From the cell containing the given text, extract its center point as (x, y) coordinate. 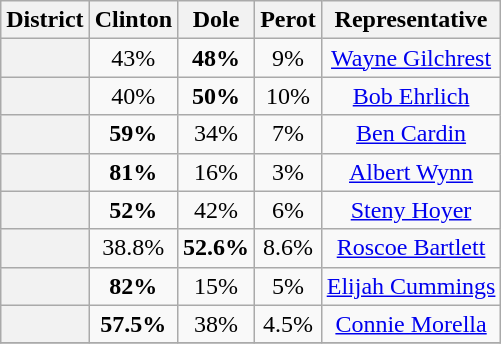
42% (216, 210)
Bob Ehrlich (411, 96)
Ben Cardin (411, 134)
Steny Hoyer (411, 210)
Albert Wynn (411, 172)
Elijah Cummings (411, 286)
Wayne Gilchrest (411, 58)
Clinton (133, 20)
3% (288, 172)
48% (216, 58)
8.6% (288, 248)
10% (288, 96)
16% (216, 172)
7% (288, 134)
District (45, 20)
52.6% (216, 248)
81% (133, 172)
5% (288, 286)
Connie Morella (411, 324)
57.5% (133, 324)
52% (133, 210)
Representative (411, 20)
Perot (288, 20)
4.5% (288, 324)
38% (216, 324)
15% (216, 286)
Roscoe Bartlett (411, 248)
Dole (216, 20)
38.8% (133, 248)
59% (133, 134)
40% (133, 96)
43% (133, 58)
50% (216, 96)
34% (216, 134)
6% (288, 210)
82% (133, 286)
9% (288, 58)
